Detect which cell encompasses the target text, then output its [x, y] center coordinate. 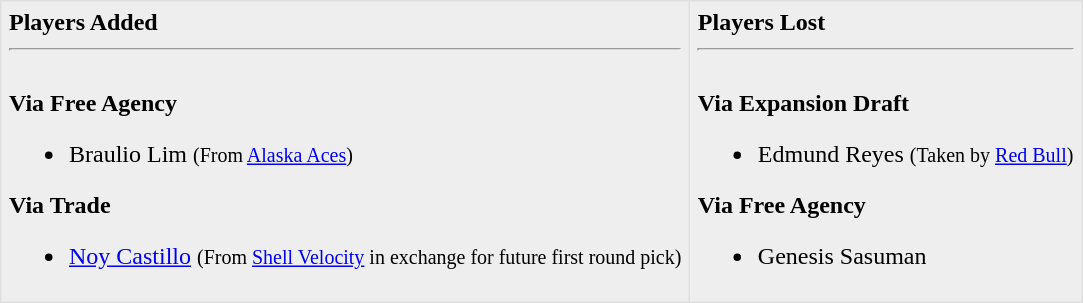
Players Added Via Free AgencyBraulio Lim (From Alaska Aces)Via TradeNoy Castillo (From Shell Velocity in exchange for future first round pick) [346, 152]
Players Lost Via Expansion DraftEdmund Reyes (Taken by Red Bull)Via Free AgencyGenesis Sasuman [886, 152]
